Determine the (X, Y) coordinate at the center of the cell enclosing the given text.  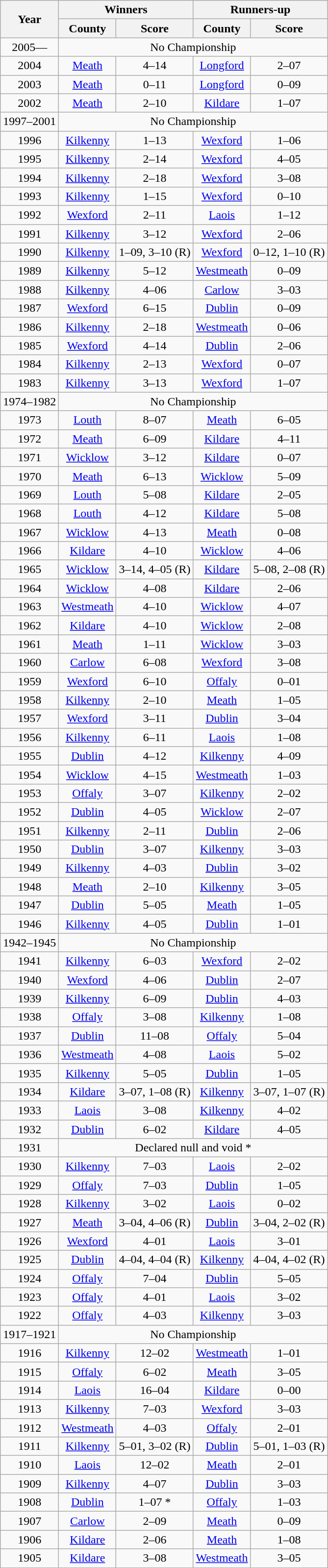
16–04 (155, 1390)
1988 (29, 290)
1905 (29, 1558)
1942–1945 (29, 943)
1987 (29, 308)
1916 (29, 1353)
1930 (29, 1167)
1928 (29, 1204)
2–13 (155, 364)
0–01 (289, 681)
1–11 (155, 644)
1973 (29, 420)
1911 (29, 1446)
1908 (29, 1502)
1915 (29, 1371)
1947 (29, 905)
2005— (29, 47)
1989 (29, 271)
1923 (29, 1297)
1995 (29, 159)
6–05 (289, 420)
1–07 * (155, 1502)
6–08 (155, 663)
0–02 (289, 1204)
2004 (29, 66)
5–04 (289, 1036)
1909 (29, 1484)
11–08 (155, 1036)
6–15 (155, 308)
1983 (29, 383)
1967 (29, 532)
1957 (29, 719)
2003 (29, 84)
1948 (29, 887)
1966 (29, 551)
3–04, 2–02 (R) (289, 1222)
1913 (29, 1409)
1940 (29, 980)
1925 (29, 1260)
1965 (29, 570)
1914 (29, 1390)
6–10 (155, 681)
0–06 (289, 327)
1931 (29, 1148)
1992 (29, 215)
5–09 (289, 476)
1929 (29, 1185)
1907 (29, 1521)
1–12 (289, 215)
1968 (29, 513)
4–04, 4–02 (R) (289, 1260)
1955 (29, 756)
2–14 (155, 159)
1939 (29, 998)
Winners (126, 10)
3–04 (289, 719)
1950 (29, 849)
4–09 (289, 756)
1994 (29, 177)
1–09, 3–10 (R) (155, 252)
4–02 (289, 1110)
5–01, 3–02 (R) (155, 1446)
1951 (29, 831)
6–11 (155, 737)
1927 (29, 1222)
3–07, 1–08 (R) (155, 1092)
0–08 (289, 532)
1912 (29, 1428)
6–13 (155, 476)
1986 (29, 327)
0–00 (289, 1390)
1946 (29, 924)
1910 (29, 1465)
5–01, 1–03 (R) (289, 1446)
1922 (29, 1316)
3–07, 1–07 (R) (289, 1092)
1952 (29, 812)
1933 (29, 1110)
4–15 (155, 774)
5–08, 2–08 (R) (289, 570)
1–13 (155, 140)
8–07 (155, 420)
Year (29, 19)
6–03 (155, 961)
1959 (29, 681)
1917–1921 (29, 1334)
Runners-up (260, 10)
1960 (29, 663)
1991 (29, 234)
1924 (29, 1278)
3–11 (155, 719)
1941 (29, 961)
1974–1982 (29, 401)
1956 (29, 737)
2–09 (155, 1521)
3–01 (289, 1241)
1993 (29, 196)
5–12 (155, 271)
1935 (29, 1073)
1938 (29, 1017)
1953 (29, 793)
Declared null and void * (193, 1148)
1932 (29, 1129)
1937 (29, 1036)
1970 (29, 476)
1961 (29, 644)
0–10 (289, 196)
0–11 (155, 84)
1969 (29, 495)
1936 (29, 1054)
1926 (29, 1241)
1958 (29, 700)
1906 (29, 1540)
0–12, 1–10 (R) (289, 252)
4–11 (289, 439)
2002 (29, 103)
1996 (29, 140)
2–05 (289, 495)
1954 (29, 774)
1997–2001 (29, 122)
1964 (29, 588)
3–13 (155, 383)
1971 (29, 457)
1985 (29, 346)
1963 (29, 607)
4–04, 4–04 (R) (155, 1260)
1962 (29, 625)
1–15 (155, 196)
3–14, 4–05 (R) (155, 570)
1949 (29, 868)
1984 (29, 364)
1990 (29, 252)
2–08 (289, 625)
7–04 (155, 1278)
5–02 (289, 1054)
3–04, 4–06 (R) (155, 1222)
4–13 (155, 532)
1–06 (289, 140)
1972 (29, 439)
1934 (29, 1092)
